Output the [X, Y] coordinate of the center of the cell containing the given text.  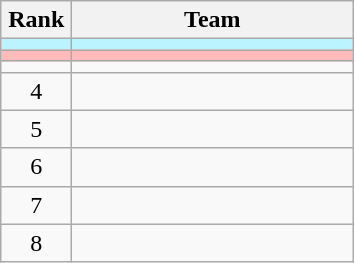
8 [36, 243]
Rank [36, 20]
6 [36, 167]
7 [36, 205]
4 [36, 91]
5 [36, 129]
Team [212, 20]
